Return [X, Y] of the center of cell containing provided text 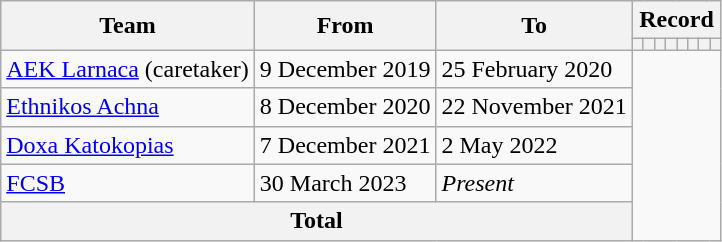
Doxa Katokopias [128, 145]
Team [128, 26]
30 March 2023 [345, 183]
22 November 2021 [534, 107]
Record [676, 20]
9 December 2019 [345, 69]
FCSB [128, 183]
7 December 2021 [345, 145]
2 May 2022 [534, 145]
Ethnikos Achna [128, 107]
25 February 2020 [534, 69]
Total [317, 221]
Present [534, 183]
AEK Larnaca (caretaker) [128, 69]
From [345, 26]
8 December 2020 [345, 107]
To [534, 26]
